Provide the [X, Y] coordinate of the cell's center where the given text is located.  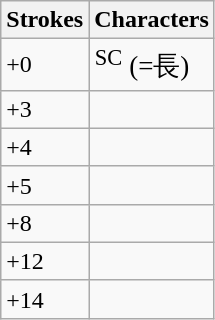
+14 [45, 299]
+4 [45, 147]
+0 [45, 64]
+3 [45, 109]
+5 [45, 185]
+12 [45, 261]
Characters [152, 20]
SC (=長) [152, 64]
Strokes [45, 20]
+8 [45, 223]
